Locate the cell with the specified text and output its [x, y] center coordinate. 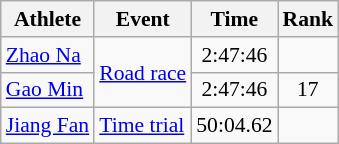
17 [308, 90]
50:04.62 [234, 126]
Athlete [48, 19]
Zhao Na [48, 55]
Rank [308, 19]
Gao Min [48, 90]
Time [234, 19]
Road race [142, 72]
Time trial [142, 126]
Event [142, 19]
Jiang Fan [48, 126]
